Detect which cell encompasses the target text, then output its (x, y) center coordinate. 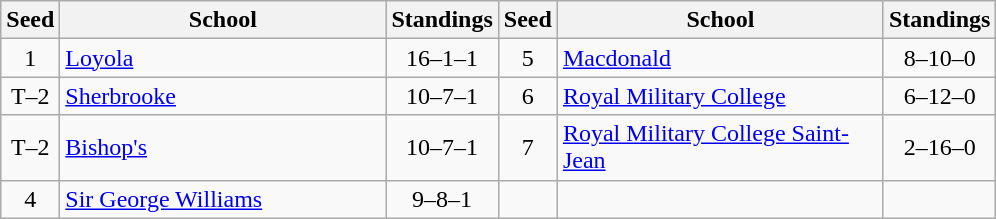
4 (30, 199)
9–8–1 (442, 199)
16–1–1 (442, 58)
Macdonald (720, 58)
2–16–0 (939, 148)
Bishop's (223, 148)
Royal Military College (720, 96)
7 (528, 148)
6 (528, 96)
6–12–0 (939, 96)
8–10–0 (939, 58)
Sir George Williams (223, 199)
Loyola (223, 58)
Royal Military College Saint-Jean (720, 148)
Sherbrooke (223, 96)
1 (30, 58)
5 (528, 58)
